Identify which cell holds the provided text, then report its (X, Y) central coordinate. 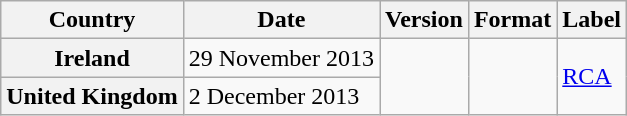
RCA (592, 77)
2 December 2013 (281, 96)
Version (424, 20)
United Kingdom (92, 96)
Date (281, 20)
29 November 2013 (281, 58)
Label (592, 20)
Format (512, 20)
Country (92, 20)
Ireland (92, 58)
